Output the (X, Y) coordinate of the center of the cell containing the given text.  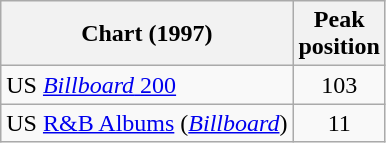
103 (339, 85)
US Billboard 200 (147, 85)
11 (339, 123)
Peakposition (339, 34)
US R&B Albums (Billboard) (147, 123)
Chart (1997) (147, 34)
